For the text-containing cell, return its midpoint in (X, Y) coordinate format. 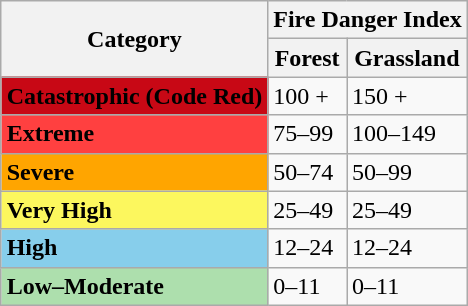
Grassland (406, 58)
150 + (406, 96)
Extreme (134, 134)
Catastrophic (Code Red) (134, 96)
75–99 (308, 134)
100–149 (406, 134)
Fire Danger Index (368, 20)
50–74 (308, 172)
High (134, 248)
Very High (134, 210)
Forest (308, 58)
Category (134, 39)
50–99 (406, 172)
100 + (308, 96)
Low–Moderate (134, 286)
Severe (134, 172)
